Determine the [x, y] coordinate at the center of the cell enclosing the given text.  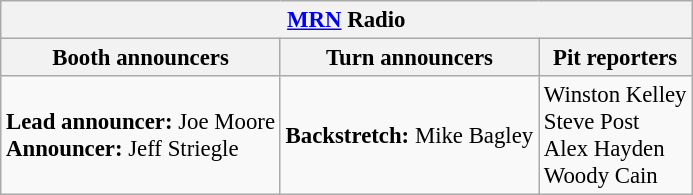
Turn announcers [409, 58]
Booth announcers [141, 58]
Pit reporters [614, 58]
MRN Radio [346, 20]
Winston KelleySteve PostAlex HaydenWoody Cain [614, 136]
Lead announcer: Joe MooreAnnouncer: Jeff Striegle [141, 136]
Backstretch: Mike Bagley [409, 136]
